Find where the given text appears and provide that cell's center as (x, y) coordinate. 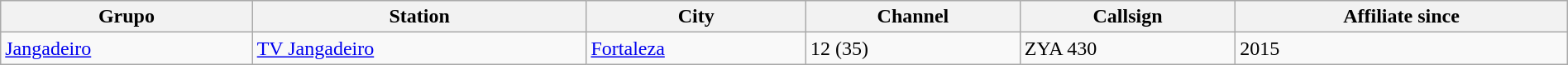
Jangadeiro (127, 48)
Fortaleza (696, 48)
Affiliate since (1402, 17)
TV Jangadeiro (419, 48)
12 (35) (913, 48)
ZYA 430 (1127, 48)
Callsign (1127, 17)
City (696, 17)
Grupo (127, 17)
Station (419, 17)
2015 (1402, 48)
Channel (913, 17)
